Return the [x, y] coordinate for the center point of the cell that contains the specified text.  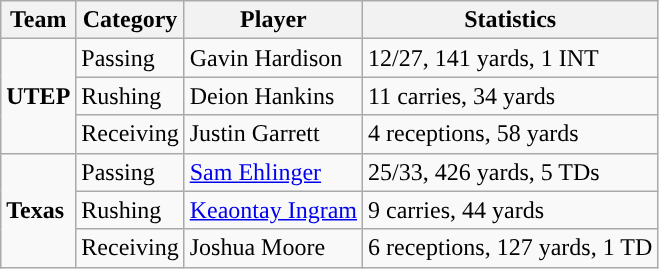
Team [38, 20]
Player [273, 20]
Sam Ehlinger [273, 172]
Joshua Moore [273, 248]
11 carries, 34 yards [510, 96]
4 receptions, 58 yards [510, 134]
UTEP [38, 96]
25/33, 426 yards, 5 TDs [510, 172]
Category [130, 20]
9 carries, 44 yards [510, 210]
Keaontay Ingram [273, 210]
Justin Garrett [273, 134]
Deion Hankins [273, 96]
Statistics [510, 20]
12/27, 141 yards, 1 INT [510, 58]
6 receptions, 127 yards, 1 TD [510, 248]
Gavin Hardison [273, 58]
Texas [38, 210]
